Detect which cell encompasses the target text, then output its (x, y) center coordinate. 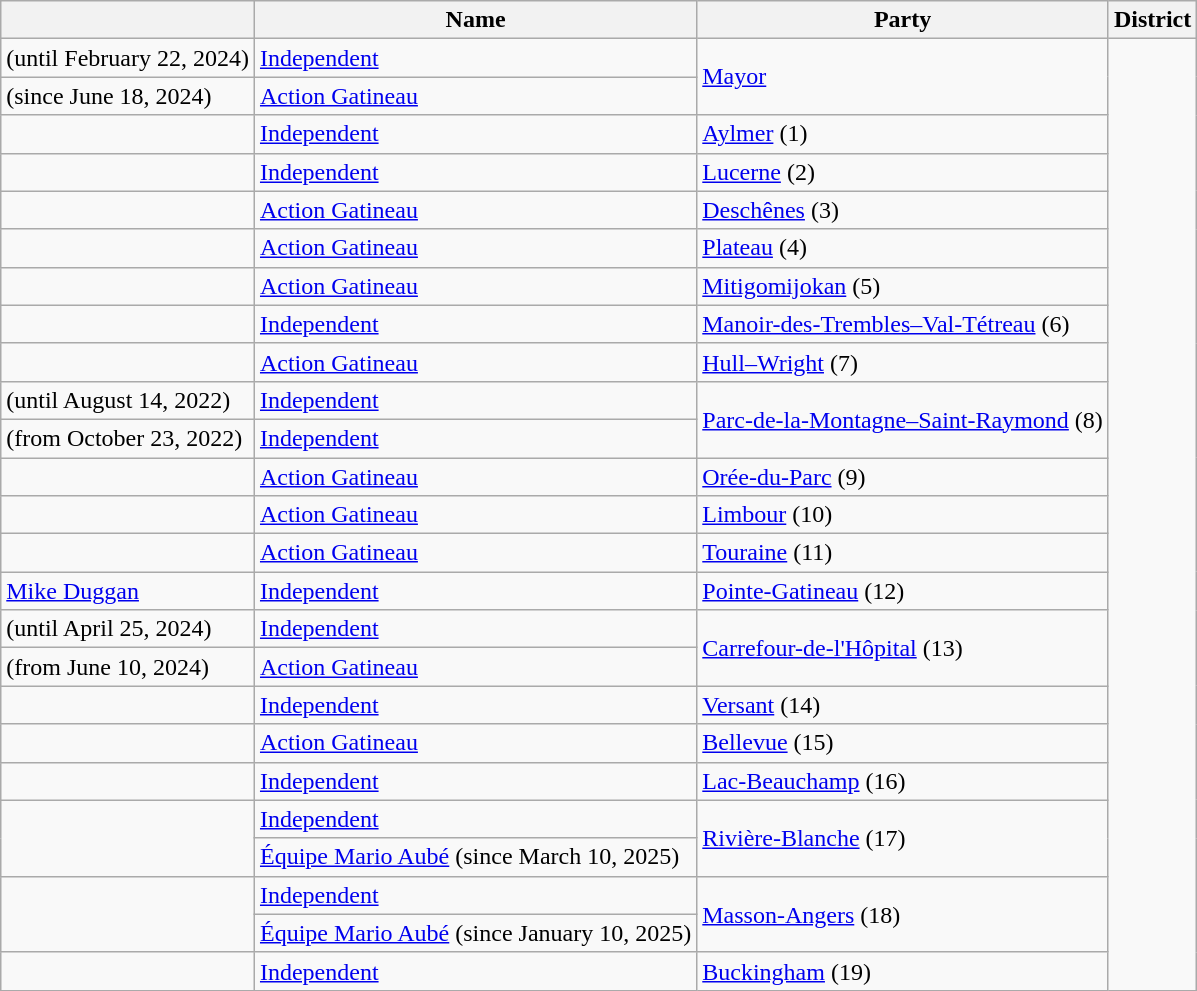
Hull–Wright (7) (903, 362)
Limbour (10) (903, 515)
Masson-Angers (18) (903, 914)
Plateau (4) (903, 248)
Orée-du-Parc (9) (903, 477)
Bellevue (15) (903, 743)
Touraine (11) (903, 553)
Mike Duggan (128, 591)
Buckingham (19) (903, 971)
Parc-de-la-Montagne–Saint-Raymond (8) (903, 419)
Manoir-des-Trembles–Val-Tétreau (6) (903, 324)
Pointe-Gatineau (12) (903, 591)
Deschênes (3) (903, 210)
Équipe Mario Aubé (since March 10, 2025) (475, 857)
Rivière-Blanche (17) (903, 838)
Name (475, 20)
(until February 22, 2024) (128, 58)
District (1152, 20)
Mayor (903, 77)
Carrefour-de-l'Hôpital (13) (903, 648)
Lucerne (2) (903, 172)
Mitigomijokan (5) (903, 286)
Équipe Mario Aubé (since January 10, 2025) (475, 933)
Lac-Beauchamp (16) (903, 781)
(until August 14, 2022) (128, 400)
(from October 23, 2022) (128, 438)
Versant (14) (903, 705)
Party (903, 20)
Aylmer (1) (903, 134)
(since June 18, 2024) (128, 96)
(from June 10, 2024) (128, 667)
(until April 25, 2024) (128, 629)
